Detect which cell encompasses the target text, then output its (X, Y) center coordinate. 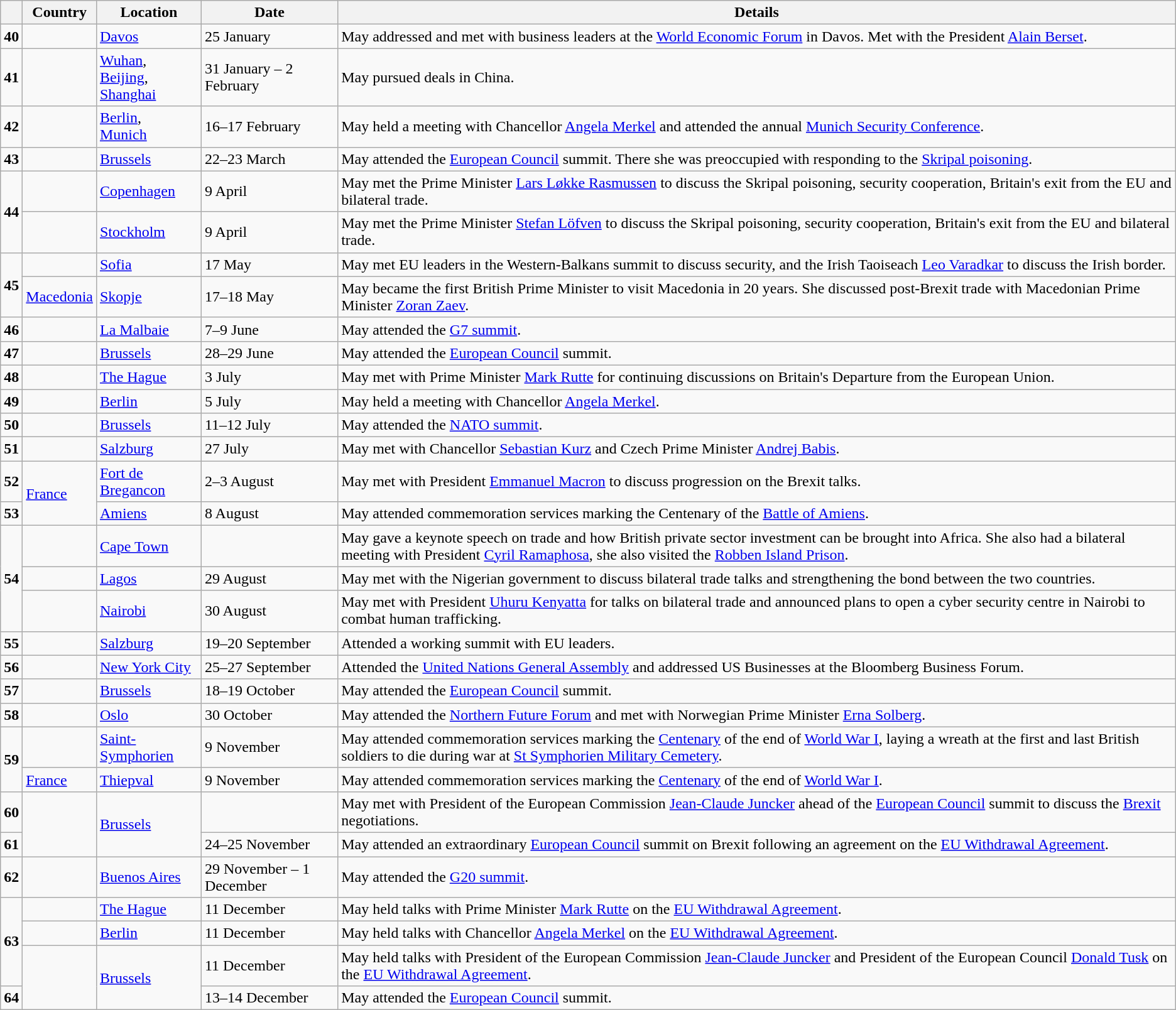
55 (11, 643)
17–18 May (269, 296)
25–27 September (269, 667)
29 November – 1 December (269, 877)
May attended the G20 summit. (757, 877)
50 (11, 425)
13–14 December (269, 998)
25 January (269, 36)
43 (11, 159)
Saint-Symphorien (148, 747)
58 (11, 715)
8 August (269, 514)
51 (11, 449)
59 (11, 759)
30 October (269, 715)
Skopje (148, 296)
Stockholm (148, 232)
Thiepval (148, 779)
May attended an extraordinary European Council summit on Brexit following an agreement on the EU Withdrawal Agreement. (757, 844)
18–19 October (269, 691)
60 (11, 812)
May attended the NATO summit. (757, 425)
16–17 February (269, 127)
Amiens (148, 514)
61 (11, 844)
46 (11, 329)
56 (11, 667)
May attended the Northern Future Forum and met with Norwegian Prime Minister Erna Solberg. (757, 715)
Macedonia (60, 296)
Details (757, 13)
Attended a working summit with EU leaders. (757, 643)
May met with President Emmanuel Macron to discuss progression on the Brexit talks. (757, 481)
49 (11, 401)
Berlin,Munich (148, 127)
May held talks with Prime Minister Mark Rutte on the EU Withdrawal Agreement. (757, 910)
7–9 June (269, 329)
5 July (269, 401)
May held talks with Chancellor Angela Merkel on the EU Withdrawal Agreement. (757, 933)
New York City (148, 667)
Oslo (148, 715)
19–20 September (269, 643)
52 (11, 481)
2–3 August (269, 481)
29 August (269, 578)
53 (11, 514)
45 (11, 285)
May met with President of the European Commission Jean-Claude Juncker ahead of the European Council summit to discuss the Brexit negotiations. (757, 812)
Cape Town (148, 546)
Copenhagen (148, 191)
Lagos (148, 578)
17 May (269, 264)
57 (11, 691)
Nairobi (148, 611)
48 (11, 377)
64 (11, 998)
May held a meeting with Chancellor Angela Merkel and attended the annual Munich Security Conference. (757, 127)
May held a meeting with Chancellor Angela Merkel. (757, 401)
Fort de Bregancon (148, 481)
41 (11, 77)
40 (11, 36)
Davos (148, 36)
May addressed and met with business leaders at the World Economic Forum in Davos. Met with the President Alain Berset. (757, 36)
62 (11, 877)
47 (11, 353)
11–12 July (269, 425)
44 (11, 212)
54 (11, 578)
May met with Prime Minister Mark Rutte for continuing discussions on Britain's Departure from the European Union. (757, 377)
31 January – 2 February (269, 77)
Attended the United Nations General Assembly and addressed US Businesses at the Bloomberg Business Forum. (757, 667)
Date (269, 13)
27 July (269, 449)
May met the Prime Minister Stefan Löfven to discuss the Skripal poisoning, security cooperation, Britain's exit from the EU and bilateral trade. (757, 232)
24–25 November (269, 844)
22–23 March (269, 159)
Location (148, 13)
May attended commemoration services marking the Centenary of the Battle of Amiens. (757, 514)
42 (11, 127)
Buenos Aires (148, 877)
30 August (269, 611)
May met with Chancellor Sebastian Kurz and Czech Prime Minister Andrej Babis. (757, 449)
May attended the European Council summit. There she was preoccupied with responding to the Skripal poisoning. (757, 159)
Wuhan,Beijing,Shanghai (148, 77)
May met with the Nigerian government to discuss bilateral trade talks and strengthening the bond between the two countries. (757, 578)
3 July (269, 377)
La Malbaie (148, 329)
Country (60, 13)
63 (11, 942)
May pursued deals in China. (757, 77)
May attended commemoration services marking the Centenary of the end of World War I. (757, 779)
Sofia (148, 264)
28–29 June (269, 353)
May attended the G7 summit. (757, 329)
May met EU leaders in the Western-Balkans summit to discuss security, and the Irish Taoiseach Leo Varadkar to discuss the Irish border. (757, 264)
